Search for the cell housing the specified text and yield its (x, y) center coordinate. 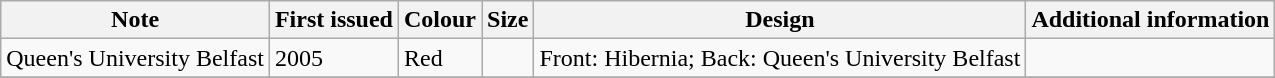
Red (440, 58)
Front: Hibernia; Back: Queen's University Belfast (780, 58)
Queen's University Belfast (136, 58)
Design (780, 20)
First issued (334, 20)
Note (136, 20)
Colour (440, 20)
2005 (334, 58)
Additional information (1150, 20)
Size (508, 20)
